Locate the cell with the specified text and output its (x, y) center coordinate. 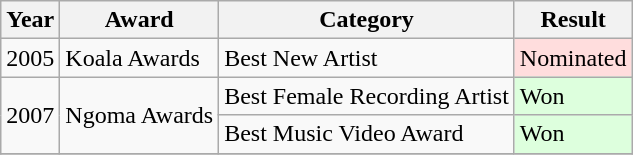
Koala Awards (140, 58)
Category (367, 20)
2007 (30, 115)
Best New Artist (367, 58)
Award (140, 20)
Nominated (573, 58)
Result (573, 20)
Best Music Video Award (367, 134)
2005 (30, 58)
Year (30, 20)
Ngoma Awards (140, 115)
Best Female Recording Artist (367, 96)
